Extract the (x, y) coordinate from the center of the cell holding the provided text.  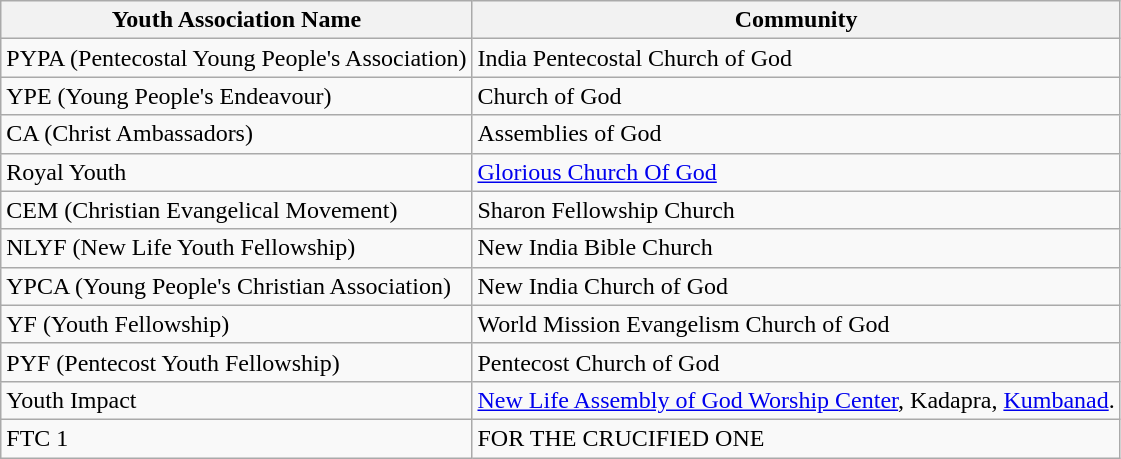
NLYF (New Life Youth Fellowship) (236, 248)
New India Church of God (796, 286)
Community (796, 20)
Church of God (796, 96)
Pentecost Church of God (796, 362)
CA (Christ Ambassadors) (236, 134)
Sharon Fellowship Church (796, 210)
Youth Association Name (236, 20)
PYPA (Pentecostal Young People's Association) (236, 58)
YF (Youth Fellowship) (236, 324)
Royal Youth (236, 172)
India Pentecostal Church of God (796, 58)
YPCA (Young People's Christian Association) (236, 286)
YPE (Young People's Endeavour) (236, 96)
New India Bible Church (796, 248)
CEM (Christian Evangelical Movement) (236, 210)
FTC 1 (236, 438)
Assemblies of God (796, 134)
World Mission Evangelism Church of God (796, 324)
FOR THE CRUCIFIED ONE (796, 438)
Glorious Church Of God (796, 172)
New Life Assembly of God Worship Center, Kadapra, Kumbanad. (796, 400)
Youth Impact (236, 400)
PYF (Pentecost Youth Fellowship) (236, 362)
